Determine the (x, y) coordinate at the center of the cell enclosing the given text.  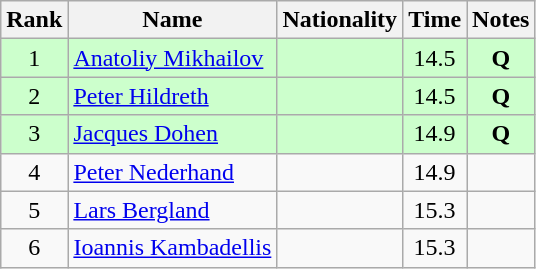
5 (34, 210)
3 (34, 134)
4 (34, 172)
Lars Bergland (172, 210)
Peter Hildreth (172, 96)
Anatoliy Mikhailov (172, 58)
Notes (501, 20)
Nationality (340, 20)
Name (172, 20)
Jacques Dohen (172, 134)
2 (34, 96)
Rank (34, 20)
1 (34, 58)
Time (435, 20)
6 (34, 248)
Peter Nederhand (172, 172)
Ioannis Kambadellis (172, 248)
